Provide the (X, Y) coordinate of the cell's center where the given text is located.  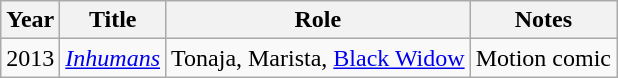
Notes (543, 20)
Year (30, 20)
2013 (30, 58)
Title (113, 20)
Inhumans (113, 58)
Motion comic (543, 58)
Tonaja, Marista, Black Widow (318, 58)
Role (318, 20)
